Search for the cell housing the specified text and yield its [x, y] center coordinate. 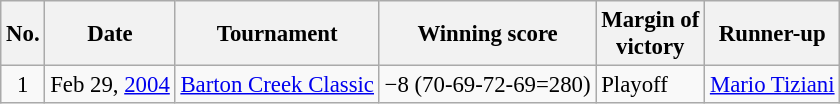
1 [23, 85]
Feb 29, 2004 [110, 85]
Runner-up [772, 34]
Mario Tiziani [772, 85]
Winning score [488, 34]
Playoff [650, 85]
Date [110, 34]
Barton Creek Classic [277, 85]
Margin ofvictory [650, 34]
−8 (70-69-72-69=280) [488, 85]
Tournament [277, 34]
No. [23, 34]
